Determine the (X, Y) coordinate at the center of the cell enclosing the given text.  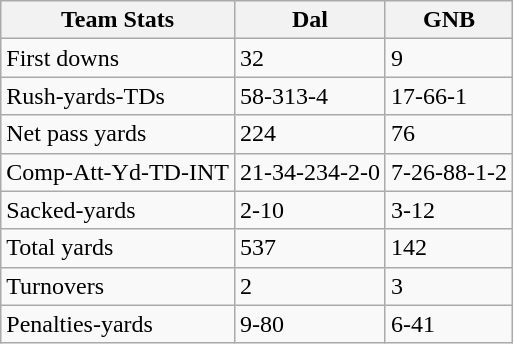
76 (448, 134)
224 (310, 134)
Comp-Att-Yd-TD-INT (118, 172)
32 (310, 58)
6-41 (448, 324)
Net pass yards (118, 134)
7-26-88-1-2 (448, 172)
2-10 (310, 210)
GNB (448, 20)
Team Stats (118, 20)
Dal (310, 20)
Penalties-yards (118, 324)
Sacked-yards (118, 210)
537 (310, 248)
3-12 (448, 210)
9-80 (310, 324)
9 (448, 58)
58-313-4 (310, 96)
Turnovers (118, 286)
17-66-1 (448, 96)
First downs (118, 58)
21-34-234-2-0 (310, 172)
Rush-yards-TDs (118, 96)
3 (448, 286)
2 (310, 286)
Total yards (118, 248)
142 (448, 248)
